Scan for the cell matching the given text and deliver its [x, y] coordinate at center. 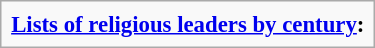
Lists of religious leaders by century: [188, 24]
